Capture the cell that displays the provided text and extract its (x, y) central coordinate. 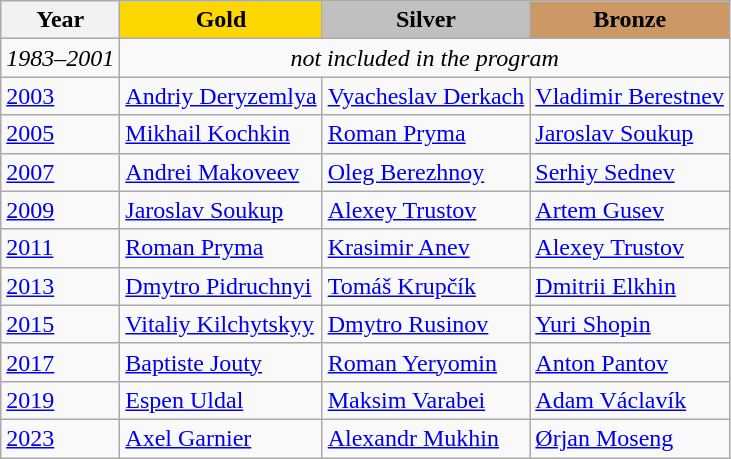
Axel Garnier (221, 438)
1983–2001 (60, 58)
2005 (60, 134)
Vitaliy Kilchytskyy (221, 324)
2009 (60, 210)
2013 (60, 286)
2019 (60, 400)
Ørjan Moseng (630, 438)
Espen Uldal (221, 400)
2011 (60, 248)
Oleg Berezhnoy (426, 172)
Tomáš Krupčík (426, 286)
Andriy Deryzemlya (221, 96)
2007 (60, 172)
Anton Pantov (630, 362)
Krasimir Anev (426, 248)
Year (60, 20)
2023 (60, 438)
Adam Václavík (630, 400)
Vyacheslav Derkach (426, 96)
Bronze (630, 20)
Alexandr Mukhin (426, 438)
Yuri Shopin (630, 324)
Gold (221, 20)
2017 (60, 362)
Maksim Varabei (426, 400)
not included in the program (425, 58)
2003 (60, 96)
Baptiste Jouty (221, 362)
Dmytro Pidruchnyi (221, 286)
Serhiy Sednev (630, 172)
Andrei Makoveev (221, 172)
Artem Gusev (630, 210)
Roman Yeryomin (426, 362)
Mikhail Kochkin (221, 134)
Dmytro Rusinov (426, 324)
2015 (60, 324)
Dmitrii Elkhin (630, 286)
Silver (426, 20)
Vladimir Berestnev (630, 96)
